Pinpoint the cell where the given text exists, returning its [X, Y] midpoint coordinate. 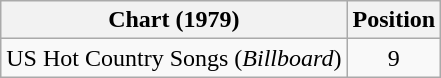
9 [394, 58]
US Hot Country Songs (Billboard) [174, 58]
Position [394, 20]
Chart (1979) [174, 20]
